Return [x, y] of the center of cell containing provided text 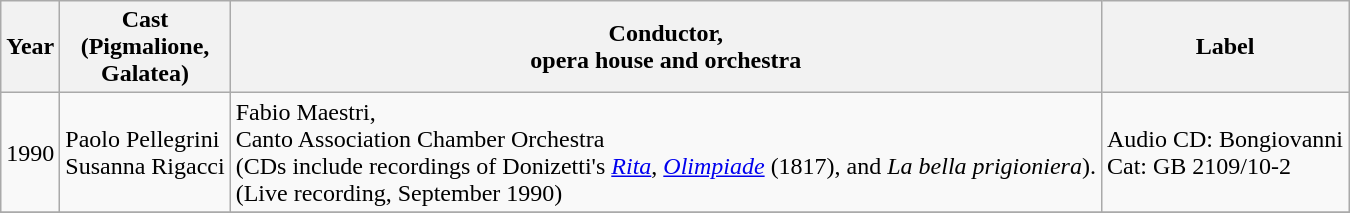
1990 [30, 152]
Label [1224, 47]
Audio CD: BongiovanniCat: GB 2109/10-2 [1224, 152]
Paolo PellegriniSusanna Rigacci [145, 152]
Year [30, 47]
Cast(Pigmalione,Galatea) [145, 47]
Conductor,opera house and orchestra [666, 47]
